Extract the (x, y) coordinate from the center of the cell holding the provided text.  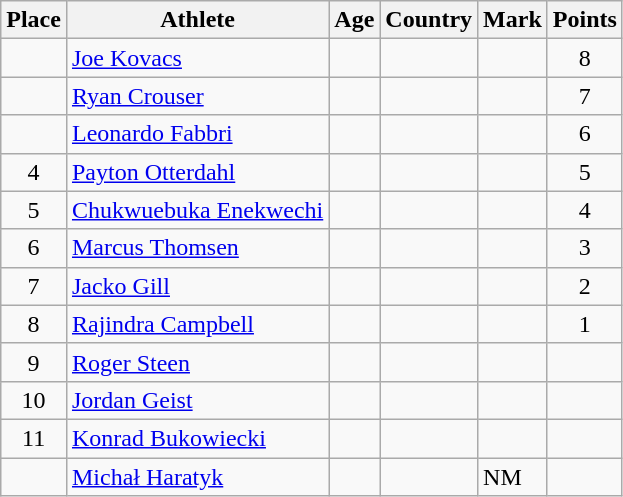
Jacko Gill (197, 286)
Athlete (197, 20)
Payton Otterdahl (197, 172)
3 (584, 248)
Michał Haratyk (197, 477)
Marcus Thomsen (197, 248)
Leonardo Fabbri (197, 134)
Age (354, 20)
Joe Kovacs (197, 58)
11 (34, 438)
NM (513, 477)
Jordan Geist (197, 400)
Roger Steen (197, 362)
9 (34, 362)
Ryan Crouser (197, 96)
Rajindra Campbell (197, 324)
Place (34, 20)
Chukwuebuka Enekwechi (197, 210)
Mark (513, 20)
2 (584, 286)
10 (34, 400)
1 (584, 324)
Country (429, 20)
Points (584, 20)
Konrad Bukowiecki (197, 438)
